Output the (x, y) coordinate of the center of the cell containing the given text.  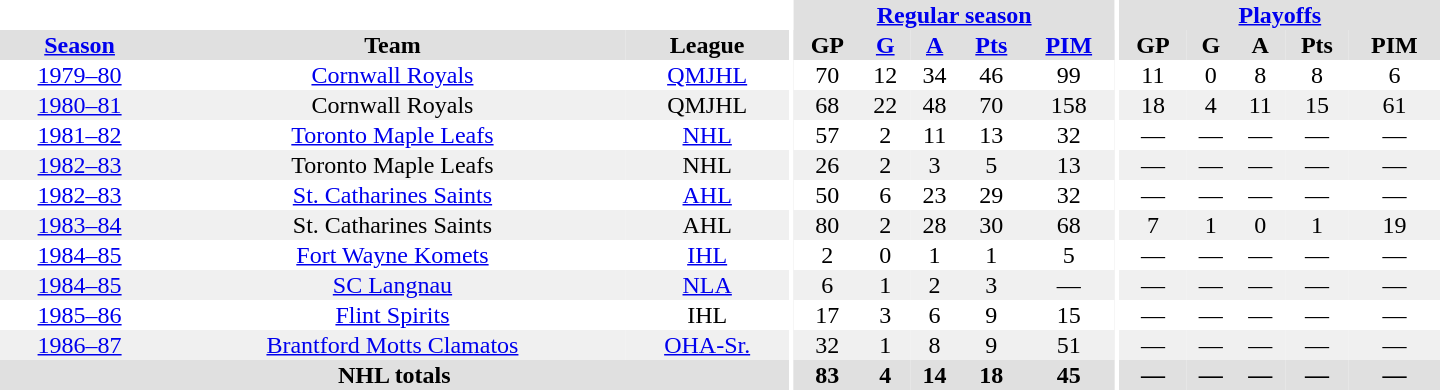
17 (827, 315)
28 (934, 225)
League (708, 45)
26 (827, 165)
158 (1068, 105)
48 (934, 105)
23 (934, 195)
30 (991, 225)
80 (827, 225)
1980–81 (80, 105)
51 (1068, 345)
14 (934, 375)
Playoffs (1280, 15)
19 (1394, 225)
61 (1394, 105)
Brantford Motts Clamatos (392, 345)
22 (886, 105)
83 (827, 375)
Team (392, 45)
Fort Wayne Komets (392, 255)
29 (991, 195)
Flint Spirits (392, 315)
NLA (708, 285)
7 (1153, 225)
NHL totals (394, 375)
Season (80, 45)
SC Langnau (392, 285)
Regular season (954, 15)
1985–86 (80, 315)
OHA-Sr. (708, 345)
12 (886, 75)
1986–87 (80, 345)
45 (1068, 375)
1981–82 (80, 135)
99 (1068, 75)
46 (991, 75)
50 (827, 195)
34 (934, 75)
1979–80 (80, 75)
57 (827, 135)
1983–84 (80, 225)
